Provide the [x, y] coordinate of the cell's center where the given text is located.  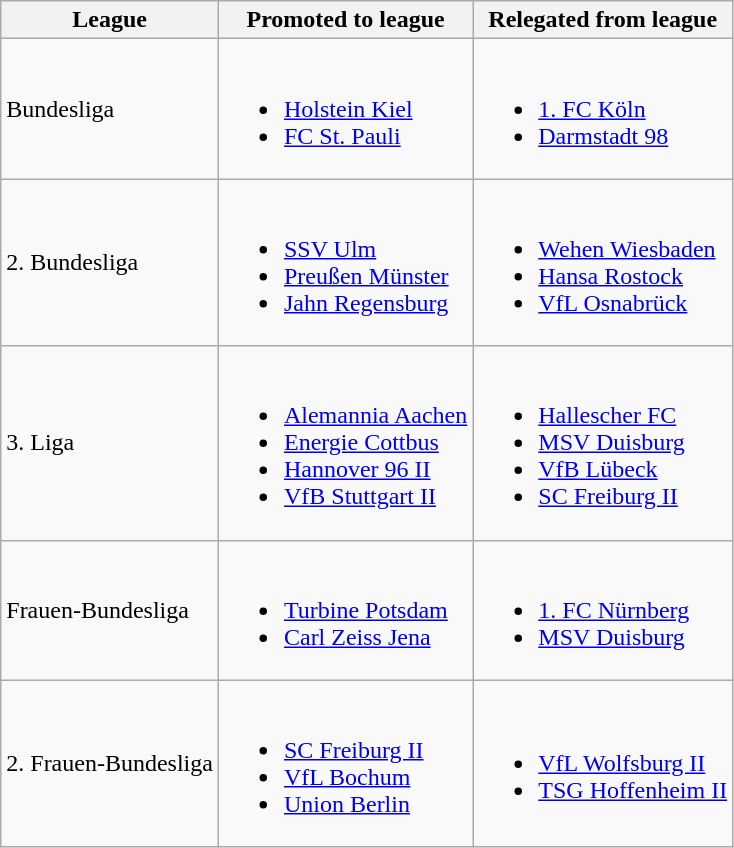
VfL Wolfsburg IITSG Hoffenheim II [603, 764]
Bundesliga [110, 109]
3. Liga [110, 443]
Holstein KielFC St. Pauli [345, 109]
SSV UlmPreußen MünsterJahn Regensburg [345, 262]
Wehen WiesbadenHansa RostockVfL Osnabrück [603, 262]
League [110, 20]
2. Frauen-Bundesliga [110, 764]
Hallescher FCMSV DuisburgVfB LübeckSC Freiburg II [603, 443]
Turbine PotsdamCarl Zeiss Jena [345, 610]
2. Bundesliga [110, 262]
Promoted to league [345, 20]
SC Freiburg IIVfL BochumUnion Berlin [345, 764]
Relegated from league [603, 20]
1. FC KölnDarmstadt 98 [603, 109]
Frauen-Bundesliga [110, 610]
1. FC NürnbergMSV Duisburg [603, 610]
Alemannia AachenEnergie CottbusHannover 96 IIVfB Stuttgart II [345, 443]
